Pinpoint the cell where the given text exists, returning its [x, y] midpoint coordinate. 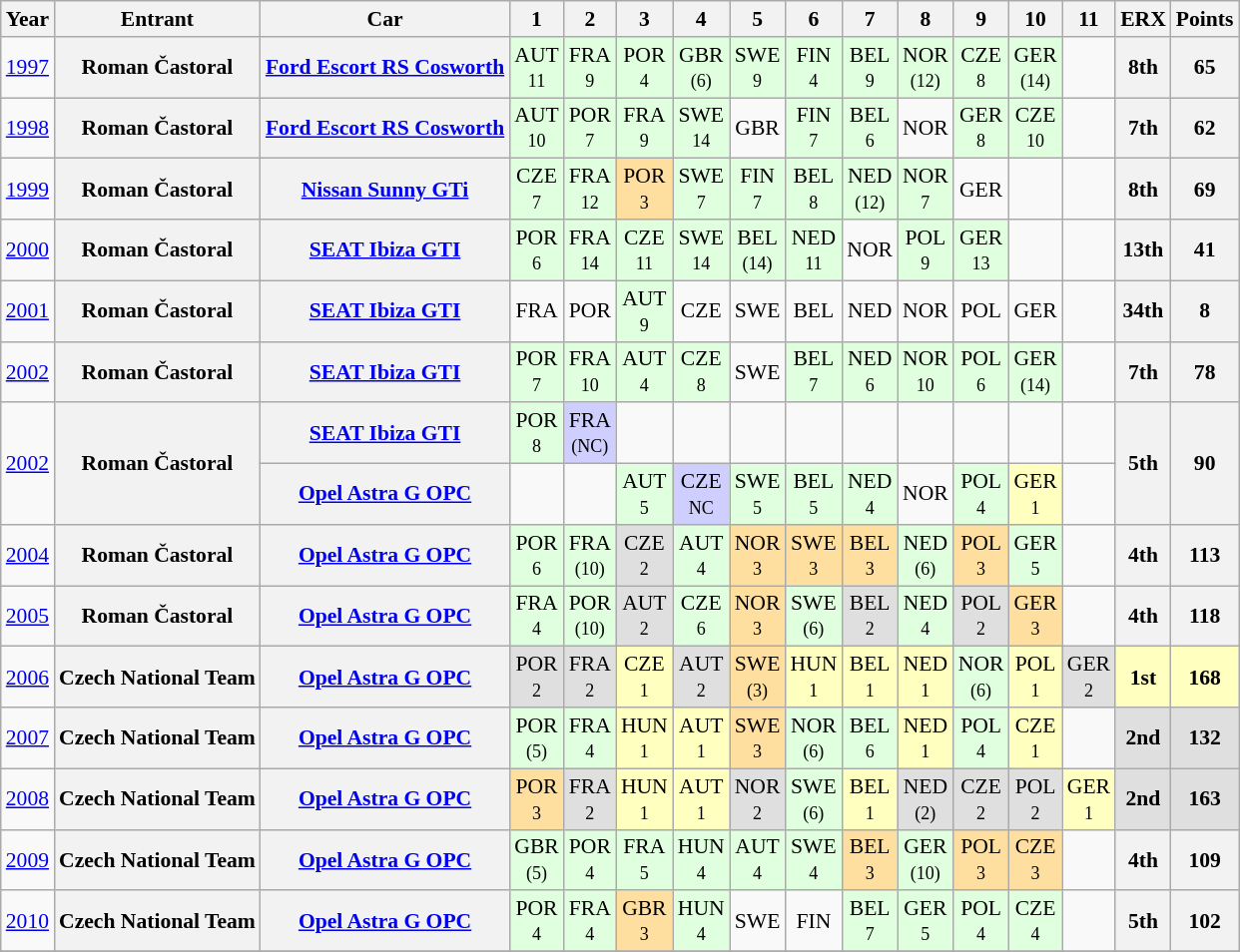
POL9 [926, 249]
POR(10) [590, 617]
POR(5) [537, 738]
POR8 [537, 433]
NED(2) [926, 798]
CZE4 [1034, 922]
CZE10 [1034, 128]
2006 [28, 677]
NOR2 [758, 798]
AUT5 [645, 495]
1 [537, 19]
POL6 [981, 371]
AUT11 [537, 68]
Points [1205, 19]
1999 [28, 190]
NED11 [813, 249]
SWE(3) [758, 677]
AUT10 [537, 128]
SWE4 [813, 860]
CZE [701, 311]
NOR7 [926, 190]
NED [870, 311]
GER13 [981, 249]
FRA [537, 311]
FRA12 [590, 190]
102 [1205, 922]
POL1 [1034, 677]
2000 [28, 249]
GER8 [981, 128]
SWE5 [758, 495]
NED6 [870, 371]
1998 [28, 128]
41 [1205, 249]
GER3 [1034, 617]
7 [870, 19]
BEL2 [870, 617]
NED(12) [870, 190]
109 [1205, 860]
POR2 [537, 677]
POR [590, 311]
90 [1205, 464]
FIN [813, 922]
AUT9 [645, 311]
11 [1088, 19]
CZENC [701, 495]
NED(6) [926, 555]
POL [981, 311]
SWE9 [758, 68]
2008 [28, 798]
CZE6 [701, 617]
62 [1205, 128]
NOR10 [926, 371]
2005 [28, 617]
GBR3 [645, 922]
BEL [813, 311]
2007 [28, 738]
FRA5 [645, 860]
BEL(14) [758, 249]
GBR(6) [701, 68]
2010 [28, 922]
FRA(NC) [590, 433]
FIN4 [813, 68]
GBR(5) [537, 860]
NOR(12) [926, 68]
118 [1205, 617]
6 [813, 19]
CZE7 [537, 190]
Entrant [158, 19]
2009 [28, 860]
78 [1205, 371]
CZE11 [645, 249]
FRA(10) [590, 555]
FRA10 [590, 371]
GBR [758, 128]
4 [701, 19]
168 [1205, 677]
9 [981, 19]
163 [1205, 798]
5 [758, 19]
13th [1143, 249]
10 [1034, 19]
1st [1143, 677]
CZE3 [1034, 860]
GER(10) [926, 860]
2004 [28, 555]
Year [28, 19]
FRA14 [590, 249]
SWE7 [701, 190]
BEL5 [813, 495]
65 [1205, 68]
GER2 [1088, 677]
2001 [28, 311]
34th [1143, 311]
113 [1205, 555]
BEL8 [813, 190]
Nissan Sunny GTi [385, 190]
69 [1205, 190]
3 [645, 19]
1997 [28, 68]
2 [590, 19]
132 [1205, 738]
Car [385, 19]
ERX [1143, 19]
BEL9 [870, 68]
